Provide the [X, Y] coordinate of the cell's center where the given text is located.  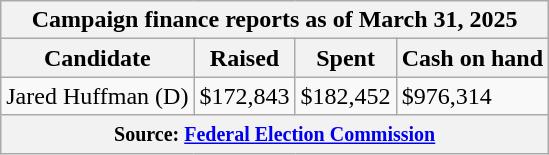
Campaign finance reports as of March 31, 2025 [275, 20]
Candidate [98, 58]
$182,452 [346, 96]
$976,314 [472, 96]
Cash on hand [472, 58]
Spent [346, 58]
Jared Huffman (D) [98, 96]
$172,843 [244, 96]
Raised [244, 58]
Source: Federal Election Commission [275, 134]
